Output the [X, Y] coordinate of the center of the cell containing the given text.  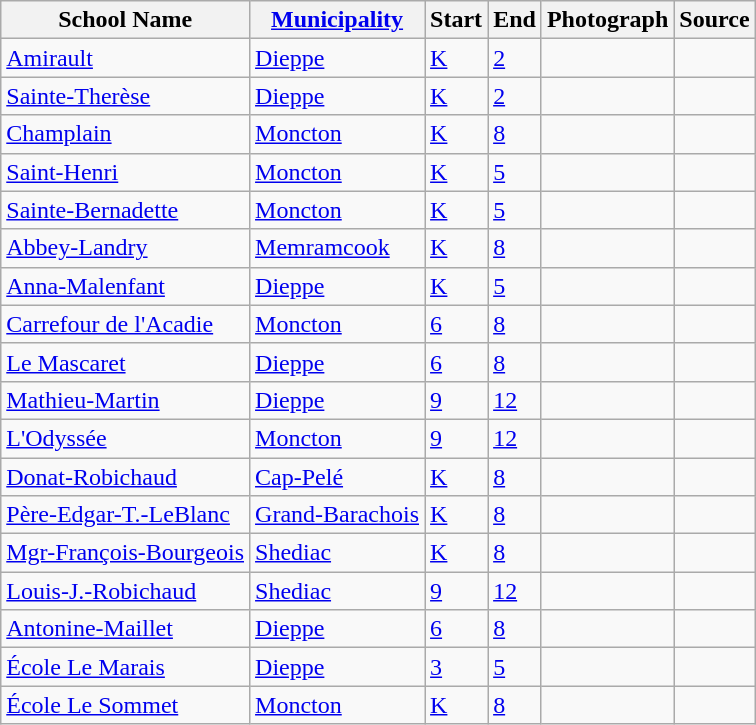
Sainte-Therèse [126, 96]
Saint-Henri [126, 172]
Père-Edgar-T.-LeBlanc [126, 515]
Photograph [607, 20]
L'Odyssée [126, 438]
Abbey-Landry [126, 248]
Donat-Robichaud [126, 477]
Memramcook [338, 248]
Grand-Barachois [338, 515]
Mathieu-Martin [126, 400]
Le Mascaret [126, 362]
Municipality [338, 20]
Carrefour de l'Acadie [126, 324]
School Name [126, 20]
Cap-Pelé [338, 477]
Anna-Malenfant [126, 286]
Louis-J.-Robichaud [126, 591]
Antonine-Maillet [126, 629]
Sainte-Bernadette [126, 210]
End [515, 20]
École Le Marais [126, 667]
Amirault [126, 58]
École Le Sommet [126, 705]
Start [456, 20]
Source [714, 20]
Champlain [126, 134]
Mgr-François-Bourgeois [126, 553]
3 [456, 667]
